Return [X, Y] of the center of cell containing provided text 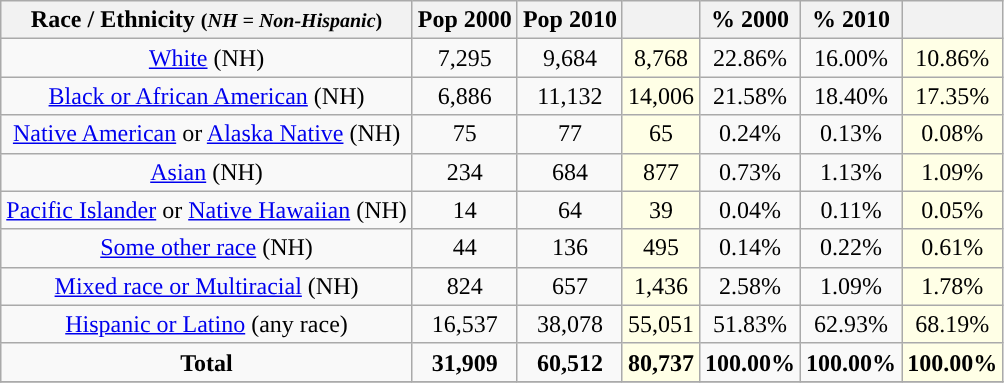
68.19% [952, 324]
Pacific Islander or Native Hawaiian (NH) [207, 210]
60,512 [570, 362]
14 [464, 210]
10.86% [952, 58]
16.00% [852, 58]
2.58% [750, 286]
16,537 [464, 324]
0.13% [852, 134]
877 [660, 172]
11,132 [570, 96]
0.04% [750, 210]
62.93% [852, 324]
0.73% [750, 172]
657 [570, 286]
55,051 [660, 324]
80,737 [660, 362]
21.58% [750, 96]
Total [207, 362]
77 [570, 134]
0.08% [952, 134]
1,436 [660, 286]
17.35% [952, 96]
22.86% [750, 58]
31,909 [464, 362]
% 2010 [852, 20]
0.22% [852, 248]
Black or African American (NH) [207, 96]
White (NH) [207, 58]
0.05% [952, 210]
Race / Ethnicity (NH = Non-Hispanic) [207, 20]
8,768 [660, 58]
51.83% [750, 324]
0.24% [750, 134]
Pop 2000 [464, 20]
234 [464, 172]
Asian (NH) [207, 172]
1.78% [952, 286]
Some other race (NH) [207, 248]
% 2000 [750, 20]
495 [660, 248]
65 [660, 134]
44 [464, 248]
38,078 [570, 324]
1.13% [852, 172]
39 [660, 210]
Hispanic or Latino (any race) [207, 324]
0.14% [750, 248]
75 [464, 134]
136 [570, 248]
Pop 2010 [570, 20]
684 [570, 172]
18.40% [852, 96]
9,684 [570, 58]
14,006 [660, 96]
Mixed race or Multiracial (NH) [207, 286]
64 [570, 210]
Native American or Alaska Native (NH) [207, 134]
7,295 [464, 58]
0.61% [952, 248]
6,886 [464, 96]
824 [464, 286]
0.11% [852, 210]
